Provide the (X, Y) coordinate of the cell's center where the given text is located.  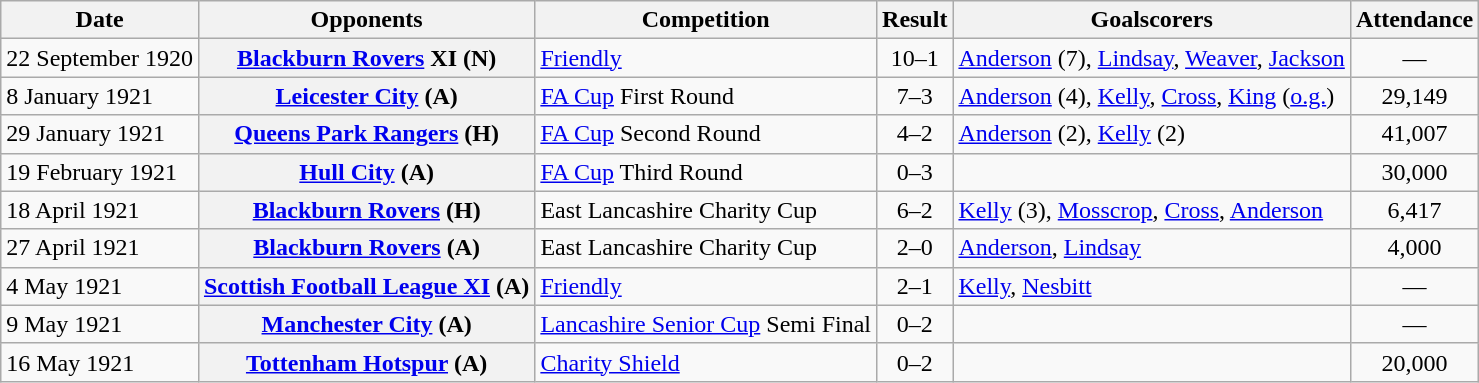
0–3 (915, 172)
Blackburn Rovers (H) (366, 210)
18 April 1921 (100, 210)
Queens Park Rangers (H) (366, 134)
Blackburn Rovers XI (N) (366, 58)
4–2 (915, 134)
10–1 (915, 58)
2–1 (915, 286)
2–0 (915, 248)
19 February 1921 (100, 172)
29 January 1921 (100, 134)
Kelly, Nesbitt (1152, 286)
Scottish Football League XI (A) (366, 286)
30,000 (1414, 172)
29,149 (1414, 96)
Anderson (2), Kelly (2) (1152, 134)
Opponents (366, 20)
Attendance (1414, 20)
Anderson (7), Lindsay, Weaver, Jackson (1152, 58)
41,007 (1414, 134)
Anderson (4), Kelly, Cross, King (o.g.) (1152, 96)
Result (915, 20)
4 May 1921 (100, 286)
9 May 1921 (100, 324)
6–2 (915, 210)
Hull City (A) (366, 172)
FA Cup Third Round (706, 172)
Leicester City (A) (366, 96)
FA Cup Second Round (706, 134)
7–3 (915, 96)
Blackburn Rovers (A) (366, 248)
22 September 1920 (100, 58)
Date (100, 20)
16 May 1921 (100, 362)
Competition (706, 20)
27 April 1921 (100, 248)
6,417 (1414, 210)
20,000 (1414, 362)
Charity Shield (706, 362)
FA Cup First Round (706, 96)
Manchester City (A) (366, 324)
Tottenham Hotspur (A) (366, 362)
8 January 1921 (100, 96)
Kelly (3), Mosscrop, Cross, Anderson (1152, 210)
4,000 (1414, 248)
Anderson, Lindsay (1152, 248)
Goalscorers (1152, 20)
Lancashire Senior Cup Semi Final (706, 324)
